Detect which cell encompasses the target text, then output its [x, y] center coordinate. 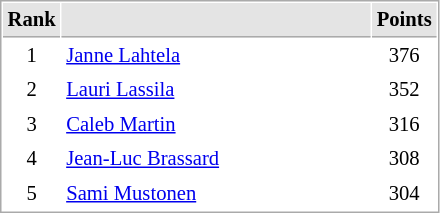
Sami Mustonen [216, 194]
376 [404, 56]
2 [32, 90]
304 [404, 194]
3 [32, 124]
316 [404, 124]
Lauri Lassila [216, 90]
1 [32, 56]
Caleb Martin [216, 124]
Points [404, 20]
5 [32, 194]
Rank [32, 20]
4 [32, 158]
308 [404, 158]
Jean-Luc Brassard [216, 158]
352 [404, 90]
Janne Lahtela [216, 56]
